From the cell containing the given text, extract its center point as (X, Y) coordinate. 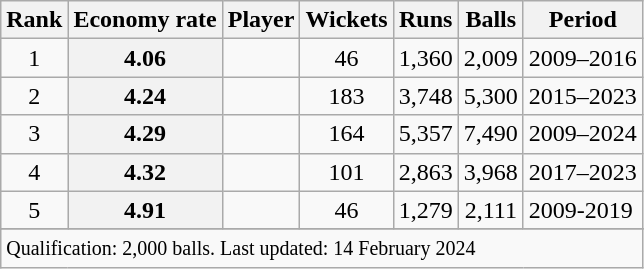
7,490 (490, 134)
4.91 (145, 210)
Runs (426, 20)
4.24 (145, 96)
5 (34, 210)
4 (34, 172)
4.29 (145, 134)
Economy rate (145, 20)
1 (34, 58)
Rank (34, 20)
5,357 (426, 134)
183 (346, 96)
2,111 (490, 210)
Player (261, 20)
Period (582, 20)
Balls (490, 20)
2015–2023 (582, 96)
2,009 (490, 58)
2,863 (426, 172)
4.32 (145, 172)
5,300 (490, 96)
101 (346, 172)
1,360 (426, 58)
2009-2019 (582, 210)
4.06 (145, 58)
2 (34, 96)
2009–2016 (582, 58)
164 (346, 134)
2017–2023 (582, 172)
3,968 (490, 172)
3 (34, 134)
Wickets (346, 20)
3,748 (426, 96)
Qualification: 2,000 balls. Last updated: 14 February 2024 (322, 248)
2009–2024 (582, 134)
1,279 (426, 210)
